Return the [x, y] coordinate for the center point of the cell that contains the specified text.  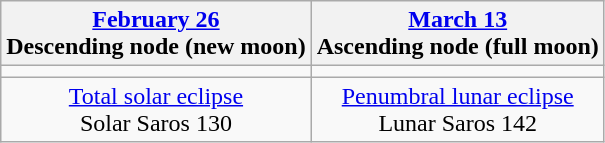
February 26Descending node (new moon) [156, 34]
Penumbral lunar eclipseLunar Saros 142 [458, 110]
Total solar eclipseSolar Saros 130 [156, 110]
March 13Ascending node (full moon) [458, 34]
